Provide the (x, y) coordinate of the cell's center where the given text is located.  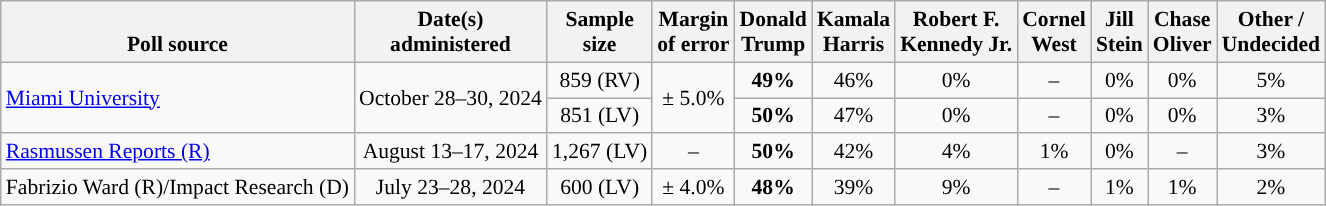
KamalaHarris (854, 32)
Rasmussen Reports (R) (178, 152)
Other /Undecided (1271, 32)
48% (774, 187)
JillStein (1120, 32)
46% (854, 80)
47% (854, 116)
Miami University (178, 98)
39% (854, 187)
July 23–28, 2024 (450, 187)
851 (LV) (600, 116)
Samplesize (600, 32)
± 4.0% (693, 187)
CornelWest (1054, 32)
42% (854, 152)
600 (LV) (600, 187)
49% (774, 80)
DonaldTrump (774, 32)
ChaseOliver (1182, 32)
Marginof error (693, 32)
± 5.0% (693, 98)
5% (1271, 80)
2% (1271, 187)
9% (956, 187)
Robert F.Kennedy Jr. (956, 32)
August 13–17, 2024 (450, 152)
Date(s)administered (450, 32)
4% (956, 152)
1,267 (LV) (600, 152)
Fabrizio Ward (R)/Impact Research (D) (178, 187)
Poll source (178, 32)
859 (RV) (600, 80)
October 28–30, 2024 (450, 98)
